Scan for the cell matching the given text and deliver its (X, Y) coordinate at center. 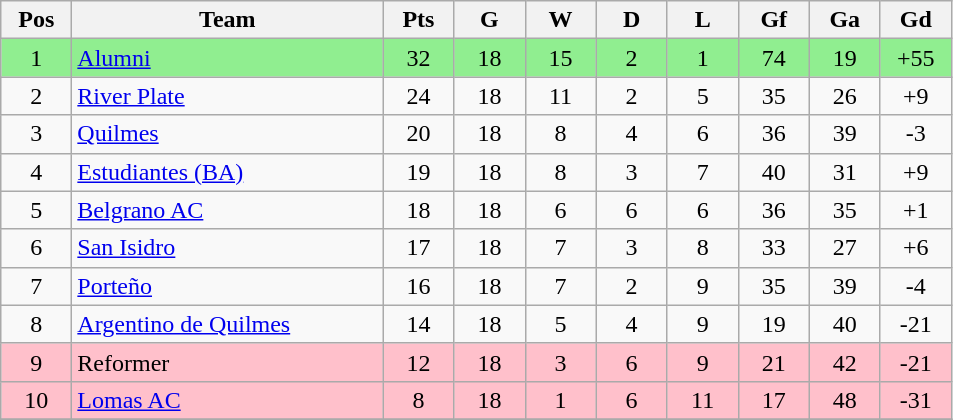
Pos (36, 20)
L (702, 20)
Reformer (228, 362)
Porteño (228, 286)
24 (418, 96)
D (632, 20)
-31 (916, 400)
San Isidro (228, 248)
42 (844, 362)
Alumni (228, 58)
+55 (916, 58)
10 (36, 400)
12 (418, 362)
Team (228, 20)
33 (774, 248)
Gf (774, 20)
-4 (916, 286)
River Plate (228, 96)
+1 (916, 210)
16 (418, 286)
14 (418, 324)
+6 (916, 248)
32 (418, 58)
27 (844, 248)
-3 (916, 134)
G (490, 20)
Quilmes (228, 134)
Gd (916, 20)
26 (844, 96)
20 (418, 134)
Argentino de Quilmes (228, 324)
W (560, 20)
Pts (418, 20)
21 (774, 362)
31 (844, 172)
15 (560, 58)
74 (774, 58)
Ga (844, 20)
Lomas AC (228, 400)
Estudiantes (BA) (228, 172)
Belgrano AC (228, 210)
48 (844, 400)
